Detect which cell encompasses the target text, then output its [X, Y] center coordinate. 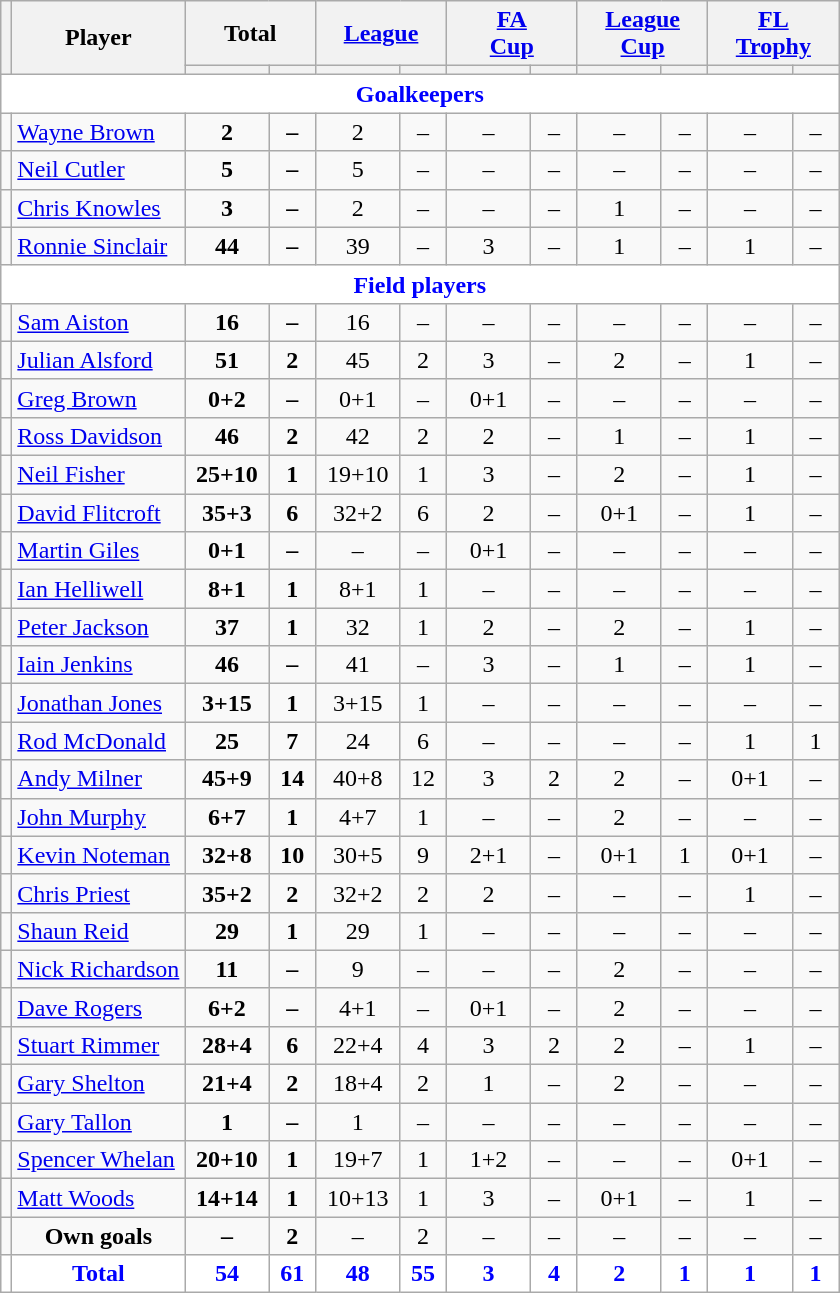
54 [227, 1274]
LeagueCup [642, 34]
28+4 [227, 1046]
Ronnie Sinclair [98, 246]
Chris Priest [98, 893]
12 [424, 779]
40+8 [358, 779]
10+13 [358, 1198]
37 [227, 627]
51 [227, 360]
Neil Cutler [98, 170]
Ian Helliwell [98, 589]
32 [358, 627]
7 [292, 741]
Iain Jenkins [98, 665]
Dave Rogers [98, 1007]
Ross Davidson [98, 437]
48 [358, 1274]
45 [358, 360]
Sam Aiston [98, 322]
2+1 [488, 855]
Andy Milner [98, 779]
Nick Richardson [98, 969]
Julian Alsford [98, 360]
1+2 [488, 1160]
Player [98, 38]
FLTrophy [774, 34]
Field players [420, 284]
25 [227, 741]
10 [292, 855]
4+7 [358, 817]
61 [292, 1274]
0+2 [227, 398]
Spencer Whelan [98, 1160]
18+4 [358, 1084]
4+1 [358, 1007]
14+14 [227, 1198]
Peter Jackson [98, 627]
25+10 [227, 475]
David Flitcroft [98, 513]
Shaun Reid [98, 931]
20+10 [227, 1160]
44 [227, 246]
45+9 [227, 779]
Stuart Rimmer [98, 1046]
19+7 [358, 1160]
Wayne Brown [98, 132]
30+5 [358, 855]
24 [358, 741]
41 [358, 665]
Goalkeepers [420, 94]
Martin Giles [98, 551]
Jonathan Jones [98, 703]
Kevin Noteman [98, 855]
Gary Shelton [98, 1084]
League [382, 34]
6+7 [227, 817]
Rod McDonald [98, 741]
14 [292, 779]
6+2 [227, 1007]
11 [227, 969]
32+8 [227, 855]
FACup [512, 34]
Matt Woods [98, 1198]
Gary Tallon [98, 1122]
22+4 [358, 1046]
55 [424, 1274]
35+2 [227, 893]
John Murphy [98, 817]
21+4 [227, 1084]
39 [358, 246]
Chris Knowles [98, 208]
Own goals [98, 1236]
35+3 [227, 513]
19+10 [358, 475]
Greg Brown [98, 398]
42 [358, 437]
Neil Fisher [98, 475]
